Search for the cell housing the specified text and yield its (X, Y) center coordinate. 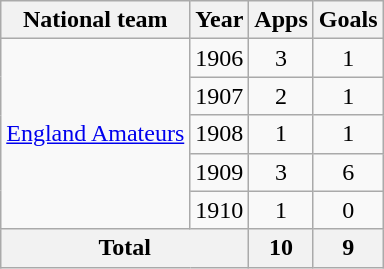
1910 (220, 210)
Year (220, 20)
England Amateurs (96, 134)
National team (96, 20)
1909 (220, 172)
0 (348, 210)
Apps (281, 20)
Total (125, 248)
Goals (348, 20)
2 (281, 96)
1907 (220, 96)
1908 (220, 134)
1906 (220, 58)
6 (348, 172)
10 (281, 248)
9 (348, 248)
